Determine the [x, y] coordinate at the center of the cell enclosing the given text.  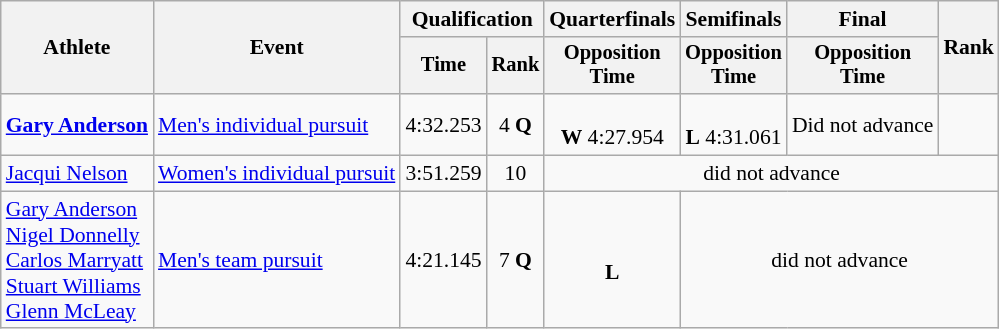
Quarterfinals [612, 19]
Men's individual pursuit [276, 124]
Qualification [472, 19]
4:32.253 [443, 124]
4:21.145 [443, 260]
Semifinals [734, 19]
7 Q [516, 260]
Gary Anderson [77, 124]
Jacqui Nelson [77, 174]
W 4:27.954 [612, 124]
Did not advance [863, 124]
10 [516, 174]
L [612, 260]
Final [863, 19]
Men's team pursuit [276, 260]
Athlete [77, 48]
Time [443, 66]
Event [276, 48]
Women's individual pursuit [276, 174]
Gary AndersonNigel DonnellyCarlos MarryattStuart WilliamsGlenn McLeay [77, 260]
4 Q [516, 124]
L 4:31.061 [734, 124]
3:51.259 [443, 174]
